Locate the cell with the specified text and output its (x, y) center coordinate. 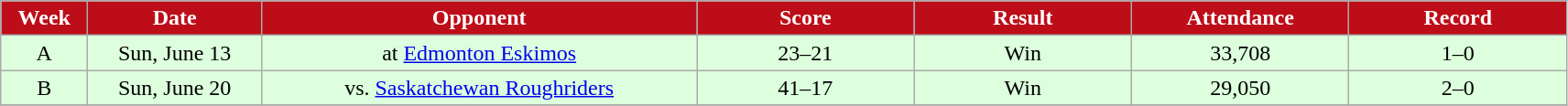
23–21 (806, 53)
Week (44, 18)
Score (806, 18)
Opponent (480, 18)
B (44, 88)
41–17 (806, 88)
33,708 (1240, 53)
Date (175, 18)
Sun, June 20 (175, 88)
1–0 (1458, 53)
Result (1022, 18)
Attendance (1240, 18)
vs. Saskatchewan Roughriders (480, 88)
29,050 (1240, 88)
Record (1458, 18)
2–0 (1458, 88)
Sun, June 13 (175, 53)
A (44, 53)
at Edmonton Eskimos (480, 53)
